Find where the given text appears and provide that cell's center as [x, y] coordinate. 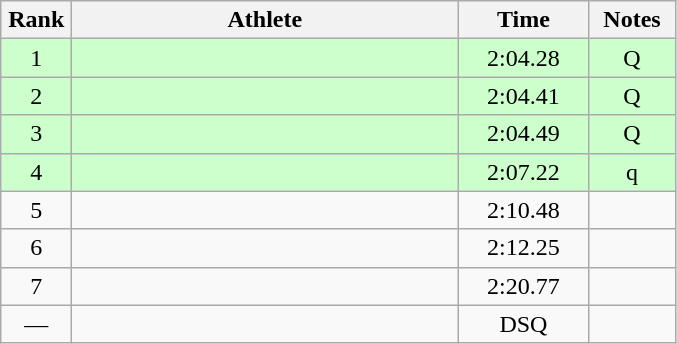
Rank [36, 20]
6 [36, 248]
1 [36, 58]
2 [36, 96]
2:12.25 [524, 248]
5 [36, 210]
Athlete [265, 20]
2:20.77 [524, 286]
2:07.22 [524, 172]
2:04.49 [524, 134]
q [632, 172]
7 [36, 286]
— [36, 324]
3 [36, 134]
Notes [632, 20]
2:04.41 [524, 96]
2:04.28 [524, 58]
4 [36, 172]
2:10.48 [524, 210]
DSQ [524, 324]
Time [524, 20]
